Search for the cell housing the specified text and yield its [x, y] center coordinate. 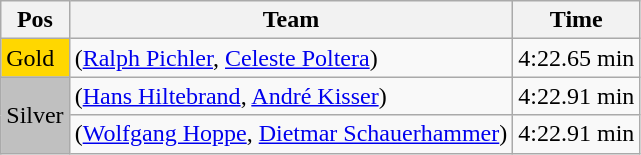
(Ralph Pichler, Celeste Poltera) [291, 58]
Pos [35, 20]
Time [576, 20]
4:22.65 min [576, 58]
Team [291, 20]
(Hans Hiltebrand, André Kisser) [291, 96]
Gold [35, 58]
Silver [35, 115]
(Wolfgang Hoppe, Dietmar Schauerhammer) [291, 134]
